Find where the given text appears and provide that cell's center as (x, y) coordinate. 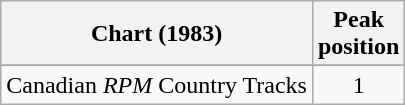
Chart (1983) (157, 34)
Peakposition (358, 34)
Canadian RPM Country Tracks (157, 85)
1 (358, 85)
